Identify which cell holds the provided text, then report its [x, y] central coordinate. 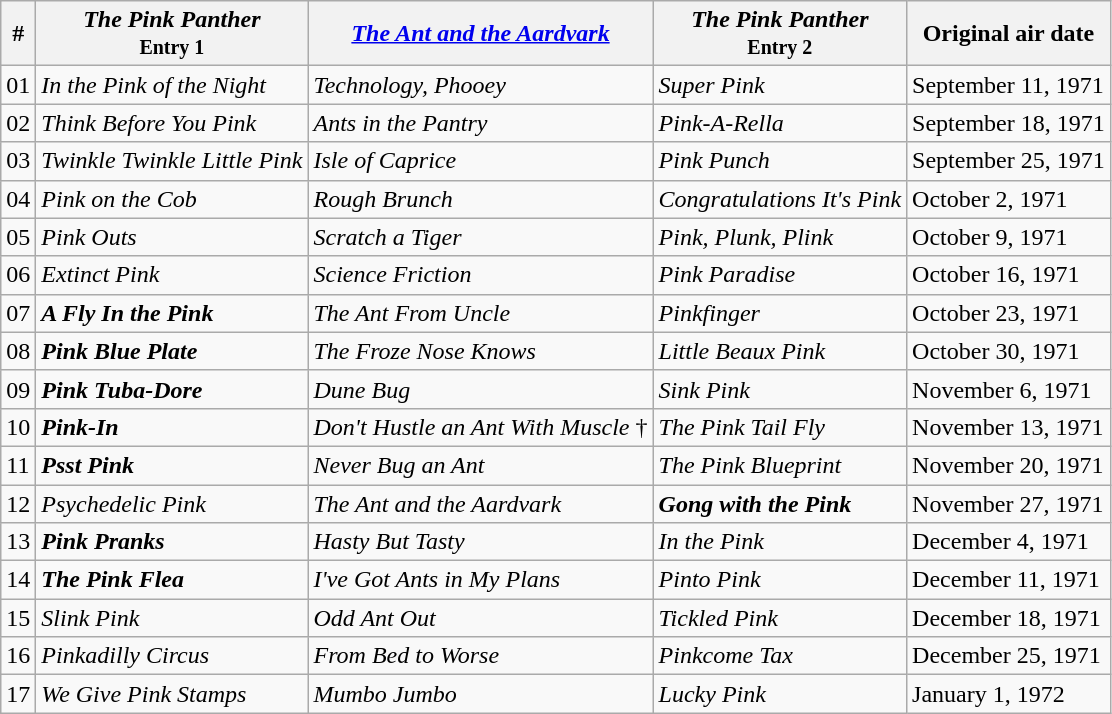
04 [18, 199]
17 [18, 694]
Congratulations It's Pink [780, 199]
Tickled Pink [780, 618]
Pink Punch [780, 161]
Pink Blue Plate [172, 351]
14 [18, 580]
The Froze Nose Knows [480, 351]
11 [18, 465]
Slink Pink [172, 618]
Science Friction [480, 275]
October 16, 1971 [1009, 275]
September 18, 1971 [1009, 123]
Original air date [1009, 34]
Pink-In [172, 427]
02 [18, 123]
The Pink Tail Fly [780, 427]
Never Bug an Ant [480, 465]
Mumbo Jumbo [480, 694]
16 [18, 656]
Pinkcome Tax [780, 656]
Twinkle Twinkle Little Pink [172, 161]
November 27, 1971 [1009, 503]
Sink Pink [780, 389]
05 [18, 237]
10 [18, 427]
January 1, 1972 [1009, 694]
13 [18, 542]
October 23, 1971 [1009, 313]
Extinct Pink [172, 275]
Psychedelic Pink [172, 503]
We Give Pink Stamps [172, 694]
01 [18, 85]
Pink Tuba-Dore [172, 389]
07 [18, 313]
November 13, 1971 [1009, 427]
November 6, 1971 [1009, 389]
I've Got Ants in My Plans [480, 580]
Gong with the Pink [780, 503]
Lucky Pink [780, 694]
In the Pink [780, 542]
Pink, Plunk, Plink [780, 237]
Pinkadilly Circus [172, 656]
Pinkfinger [780, 313]
The Pink PantherEntry 1 [172, 34]
The Pink Flea [172, 580]
06 [18, 275]
# [18, 34]
A Fly In the Pink [172, 313]
Pink-A-Rella [780, 123]
December 11, 1971 [1009, 580]
December 4, 1971 [1009, 542]
September 11, 1971 [1009, 85]
03 [18, 161]
Pink Pranks [172, 542]
The Pink Blueprint [780, 465]
October 9, 1971 [1009, 237]
Scratch a Tiger [480, 237]
12 [18, 503]
October 2, 1971 [1009, 199]
The Pink PantherEntry 2 [780, 34]
Pink Paradise [780, 275]
Dune Bug [480, 389]
Odd Ant Out [480, 618]
December 18, 1971 [1009, 618]
Hasty But Tasty [480, 542]
December 25, 1971 [1009, 656]
Pinto Pink [780, 580]
Little Beaux Pink [780, 351]
Think Before You Pink [172, 123]
The Ant From Uncle [480, 313]
Isle of Caprice [480, 161]
November 20, 1971 [1009, 465]
Rough Brunch [480, 199]
From Bed to Worse [480, 656]
Pink Outs [172, 237]
September 25, 1971 [1009, 161]
Pink on the Cob [172, 199]
Technology, Phooey [480, 85]
15 [18, 618]
In the Pink of the Night [172, 85]
09 [18, 389]
Super Pink [780, 85]
Psst Pink [172, 465]
October 30, 1971 [1009, 351]
Ants in the Pantry [480, 123]
Don't Hustle an Ant With Muscle † [480, 427]
08 [18, 351]
